Return the [x, y] coordinate for the center point of the cell that contains the specified text.  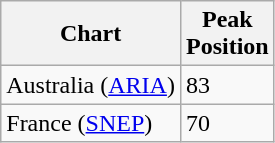
Australia (ARIA) [91, 85]
PeakPosition [227, 34]
70 [227, 123]
Chart [91, 34]
France (SNEP) [91, 123]
83 [227, 85]
